Extract the [x, y] coordinate from the center of the cell holding the provided text.  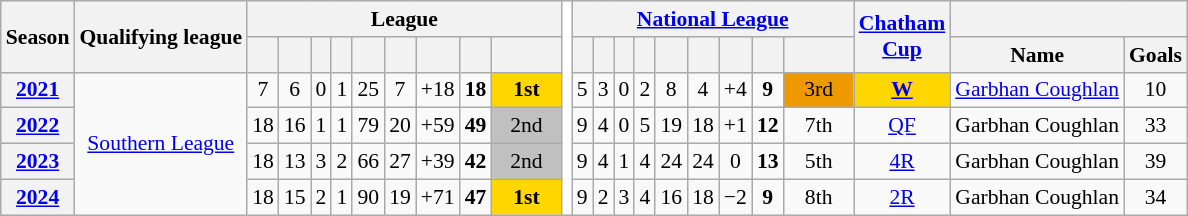
6 [295, 90]
5th [819, 162]
25 [368, 90]
Name [1037, 55]
−2 [736, 197]
34 [1156, 197]
47 [476, 197]
2R [902, 197]
2022 [38, 126]
10 [1156, 90]
33 [1156, 126]
+59 [438, 126]
+4 [736, 90]
Season [38, 36]
National League [713, 19]
79 [368, 126]
ChathamCup [902, 36]
39 [1156, 162]
8 [671, 90]
+39 [438, 162]
+18 [438, 90]
15 [295, 197]
4R [902, 162]
QF [902, 126]
3rd [819, 90]
Southern League [160, 143]
8th [819, 197]
66 [368, 162]
20 [400, 126]
+1 [736, 126]
Qualifying league [160, 36]
12 [768, 126]
90 [368, 197]
+71 [438, 197]
Goals [1156, 55]
League [404, 19]
2024 [38, 197]
27 [400, 162]
42 [476, 162]
W [902, 90]
2023 [38, 162]
49 [476, 126]
7th [819, 126]
2021 [38, 90]
